Detect which cell encompasses the target text, then output its [X, Y] center coordinate. 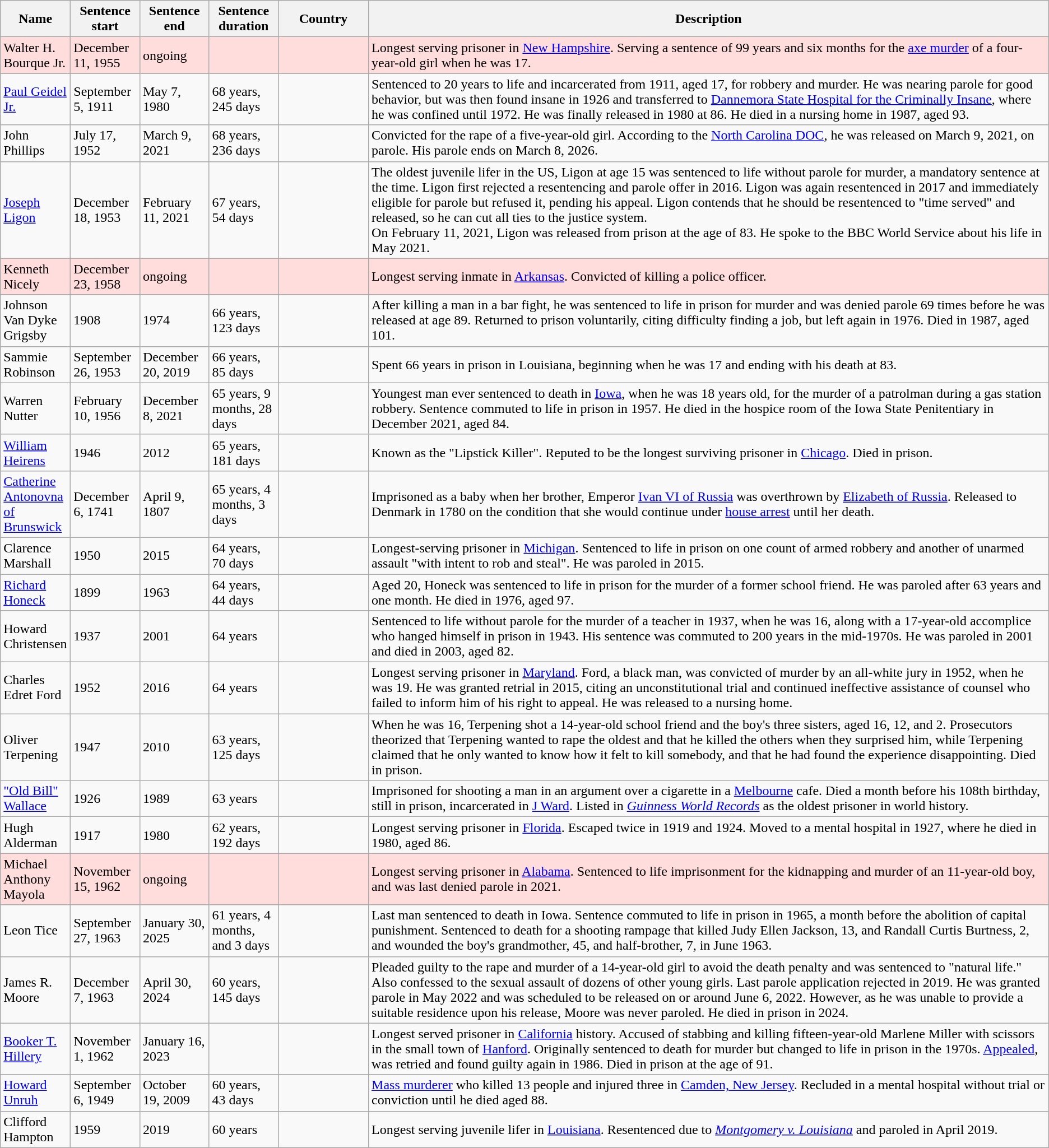
64 years, 70 days [244, 556]
Name [36, 19]
November 1, 1962 [105, 1049]
July 17, 1952 [105, 143]
60 years, 145 days [244, 989]
65 years, 4 months, 3 days [244, 504]
Description [709, 19]
Longest serving juvenile lifer in Louisiana. Resentenced due to Montgomery v. Louisiana and paroled in April 2019. [709, 1130]
December 7, 1963 [105, 989]
Walter H. Bourque Jr. [36, 55]
December 23, 1958 [105, 277]
Charles Edret Ford [36, 688]
Johnson Van Dyke Grigsby [36, 320]
66 years, 123 days [244, 320]
Sentence end [174, 19]
Howard Unruh [36, 1093]
1917 [105, 835]
February 11, 2021 [174, 210]
2019 [174, 1130]
Kenneth Nicely [36, 277]
60 years [244, 1130]
Catherine Antonovna of Brunswick [36, 504]
2010 [174, 747]
1947 [105, 747]
1908 [105, 320]
William Heirens [36, 453]
December 8, 2021 [174, 408]
September 27, 1963 [105, 931]
Booker T. Hillery [36, 1049]
Spent 66 years in prison in Louisiana, beginning when he was 17 and ending with his death at 83. [709, 364]
Clarence Marshall [36, 556]
2001 [174, 636]
January 16, 2023 [174, 1049]
Oliver Terpening [36, 747]
Longest serving prisoner in Florida. Escaped twice in 1919 and 1924. Moved to a mental hospital in 1927, where he died in 1980, aged 86. [709, 835]
September 5, 1911 [105, 99]
1952 [105, 688]
Known as the "Lipstick Killer". Reputed to be the longest surviving prisoner in Chicago. Died in prison. [709, 453]
2016 [174, 688]
September 26, 1953 [105, 364]
December 11, 1955 [105, 55]
1959 [105, 1130]
60 years, 43 days [244, 1093]
March 9, 2021 [174, 143]
September 6, 1949 [105, 1093]
James R. Moore [36, 989]
67 years, 54 days [244, 210]
October 19, 2009 [174, 1093]
1989 [174, 799]
Michael Anthony Mayola [36, 879]
1963 [174, 592]
63 years [244, 799]
1946 [105, 453]
December 20, 2019 [174, 364]
61 years, 4 months, and 3 days [244, 931]
1899 [105, 592]
May 7, 1980 [174, 99]
62 years, 192 days [244, 835]
Hugh Alderman [36, 835]
December 6, 1741 [105, 504]
1950 [105, 556]
68 years, 236 days [244, 143]
Richard Honeck [36, 592]
65 years, 9 months, 28 days [244, 408]
Sentence duration [244, 19]
Longest serving prisoner in New Hampshire. Serving a sentence of 99 years and six months for the axe murder of a four-year-old girl when he was 17. [709, 55]
April 30, 2024 [174, 989]
63 years, 125 days [244, 747]
Sentence start [105, 19]
November 15, 1962 [105, 879]
2015 [174, 556]
65 years, 181 days [244, 453]
Country [323, 19]
Howard Christensen [36, 636]
Longest serving inmate in Arkansas. Convicted of killing a police officer. [709, 277]
Paul Geidel Jr. [36, 99]
April 9, 1807 [174, 504]
66 years, 85 days [244, 364]
1974 [174, 320]
Leon Tice [36, 931]
John Phillips [36, 143]
Sammie Robinson [36, 364]
64 years, 44 days [244, 592]
1926 [105, 799]
"Old Bill" Wallace [36, 799]
1937 [105, 636]
Warren Nutter [36, 408]
December 18, 1953 [105, 210]
2012 [174, 453]
February 10, 1956 [105, 408]
68 years, 245 days [244, 99]
January 30, 2025 [174, 931]
1980 [174, 835]
Joseph Ligon [36, 210]
Clifford Hampton [36, 1130]
